From the cell containing the given text, extract its center point as [X, Y] coordinate. 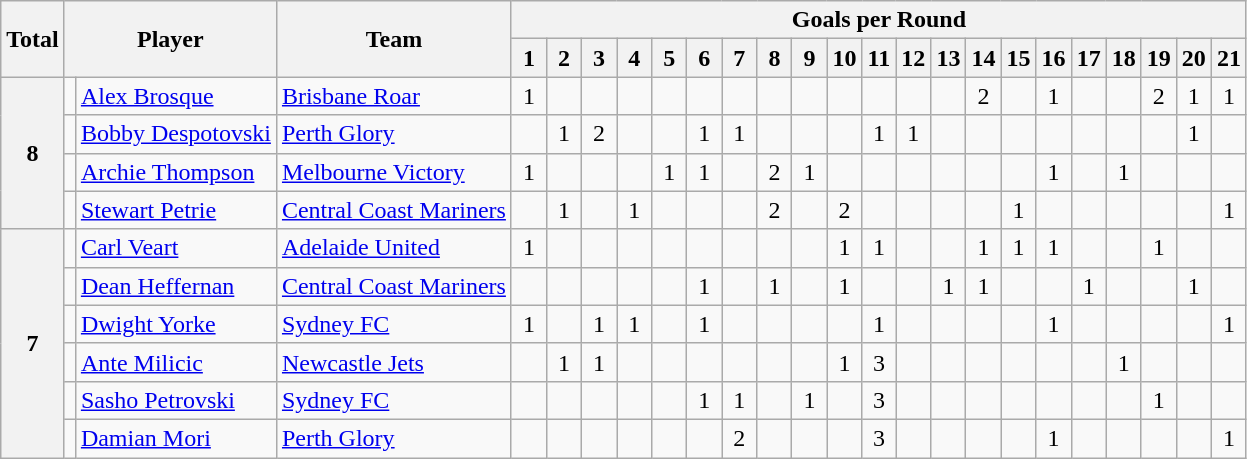
Total [33, 39]
14 [984, 58]
Ante Milicic [176, 362]
Alex Brosque [176, 96]
9 [810, 58]
17 [1088, 58]
Stewart Petrie [176, 210]
19 [1158, 58]
20 [1194, 58]
Player [170, 39]
Adelaide United [394, 248]
Dwight Yorke [176, 324]
Team [394, 39]
Carl Veart [176, 248]
Brisbane Roar [394, 96]
12 [914, 58]
18 [1124, 58]
15 [1018, 58]
Goals per Round [878, 20]
11 [879, 58]
Bobby Despotovski [176, 134]
Damian Mori [176, 438]
10 [844, 58]
4 [634, 58]
13 [948, 58]
21 [1228, 58]
Sasho Petrovski [176, 400]
Melbourne Victory [394, 172]
5 [670, 58]
16 [1054, 58]
Dean Heffernan [176, 286]
Archie Thompson [176, 172]
Newcastle Jets [394, 362]
6 [704, 58]
